Return (X, Y) of the center of cell containing provided text 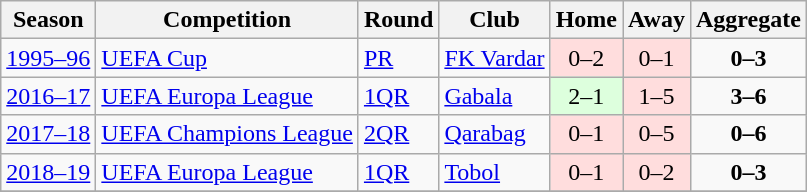
1995–96 (48, 58)
1–5 (656, 96)
2018–19 (48, 172)
Away (656, 20)
Home (586, 20)
FK Vardar (494, 58)
Tobol (494, 172)
Qarabag (494, 134)
2–1 (586, 96)
UEFA Champions League (228, 134)
Competition (228, 20)
Season (48, 20)
0–5 (656, 134)
PR (398, 58)
2017–18 (48, 134)
UEFA Cup (228, 58)
3–6 (748, 96)
2QR (398, 134)
Round (398, 20)
Club (494, 20)
0–6 (748, 134)
Gabala (494, 96)
2016–17 (48, 96)
Aggregate (748, 20)
